Search for the cell housing the specified text and yield its [X, Y] center coordinate. 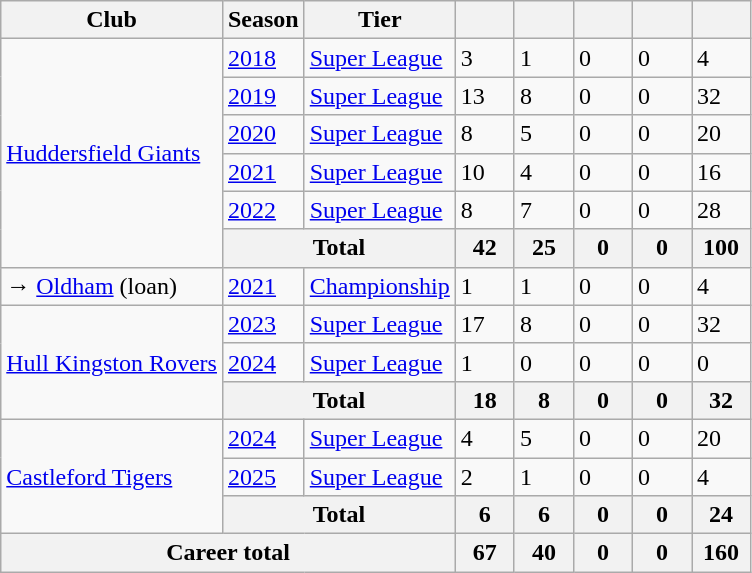
Season [263, 20]
Career total [228, 553]
2 [484, 477]
Hull Kingston Rovers [112, 362]
10 [484, 172]
2025 [263, 477]
2022 [263, 210]
17 [484, 324]
Tier [380, 20]
Club [112, 20]
160 [722, 553]
67 [484, 553]
Castleford Tigers [112, 476]
28 [722, 210]
2018 [263, 58]
42 [484, 248]
18 [484, 400]
25 [544, 248]
Championship [380, 286]
13 [484, 96]
→ Oldham (loan) [112, 286]
24 [722, 515]
2019 [263, 96]
2023 [263, 324]
100 [722, 248]
7 [544, 210]
3 [484, 58]
Huddersfield Giants [112, 153]
16 [722, 172]
2020 [263, 134]
40 [544, 553]
